Search for the cell housing the specified text and yield its [x, y] center coordinate. 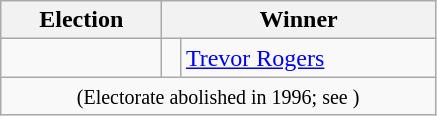
(Electorate abolished in 1996; see ) [218, 96]
Election [82, 20]
Winner [299, 20]
Trevor Rogers [308, 58]
